Determine the (x, y) coordinate at the center of the cell enclosing the given text.  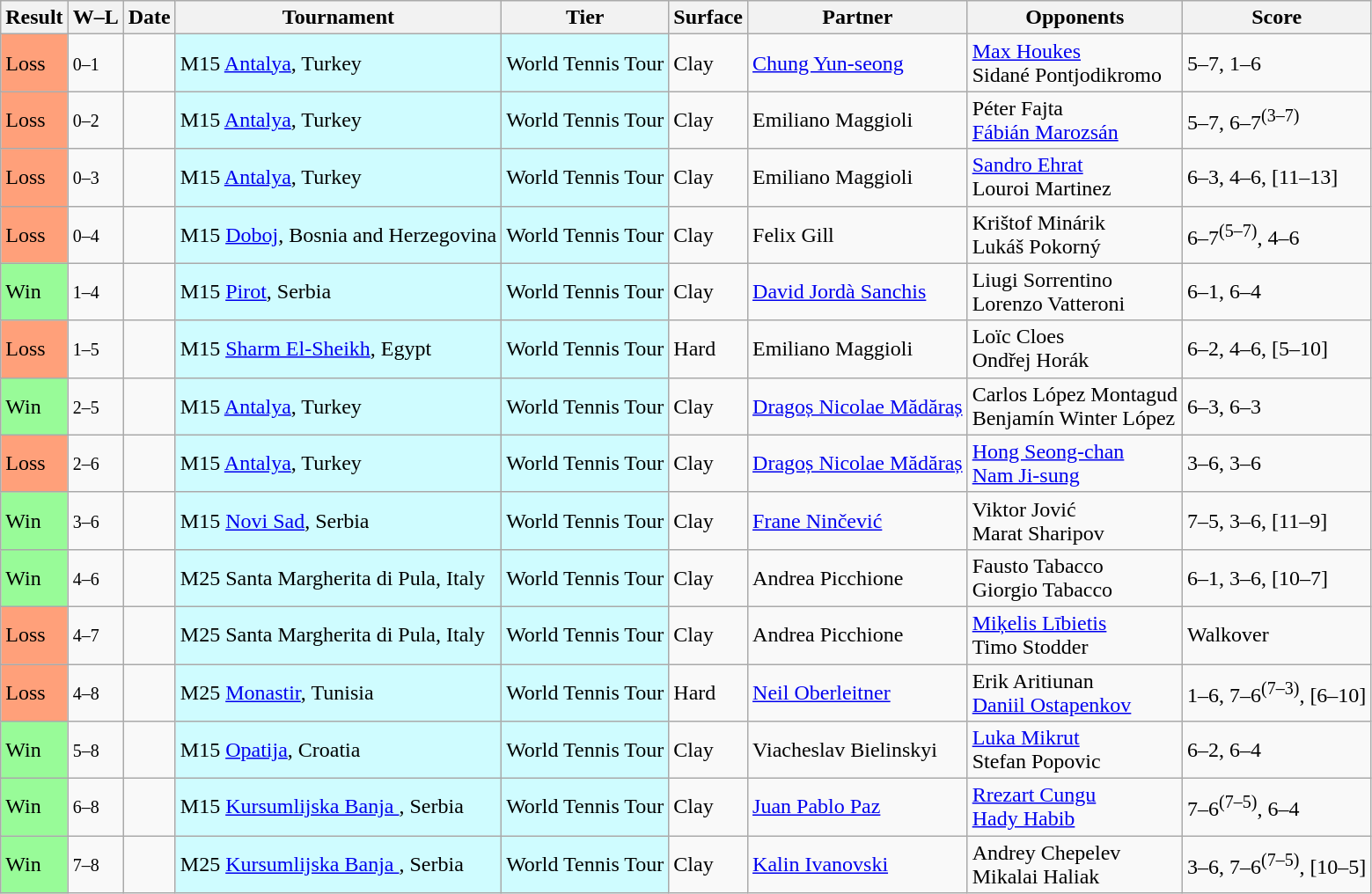
Neil Oberleitner (858, 692)
Kalin Ivanovski (858, 864)
Frane Ninčević (858, 521)
Partner (858, 18)
5–8 (95, 750)
Péter Fajta Fábián Marozsán (1075, 120)
1–5 (95, 348)
Juan Pablo Paz (858, 808)
Rrezart Cungu Hady Habib (1075, 808)
7–6(7–5), 6–4 (1277, 808)
2–6 (95, 463)
5–7, 6–7(3–7) (1277, 120)
4–7 (95, 635)
Hong Seong-chan Nam Ji-sung (1075, 463)
1–4 (95, 292)
Walkover (1277, 635)
Sandro Ehrat Louroi Martinez (1075, 178)
Tier (585, 18)
Viktor Jović Marat Sharipov (1075, 521)
Luka Mikrut Stefan Popovic (1075, 750)
Miķelis Lībietis Timo Stodder (1075, 635)
Liugi Sorrentino Lorenzo Vatteroni (1075, 292)
David Jordà Sanchis (858, 292)
Fausto Tabacco Giorgio Tabacco (1075, 577)
6–2, 4–6, [5–10] (1277, 348)
Chung Yun-seong (858, 63)
Date (150, 18)
Andrey Chepelev Mikalai Haliak (1075, 864)
Surface (708, 18)
3–6 (95, 521)
6–2, 6–4 (1277, 750)
6–8 (95, 808)
Viacheslav Bielinskyi (858, 750)
0–1 (95, 63)
0–2 (95, 120)
M15 Sharm El-Sheikh, Egypt (338, 348)
M15 Doboj, Bosnia and Herzegovina (338, 234)
Loïc Cloes Ondřej Horák (1075, 348)
M15 Pirot, Serbia (338, 292)
M15 Kursumlijska Banja , Serbia (338, 808)
Opponents (1075, 18)
6–7(5–7), 4–6 (1277, 234)
Result (34, 18)
Krištof Minárik Lukáš Pokorný (1075, 234)
M25 Monastir, Tunisia (338, 692)
7–5, 3–6, [11–9] (1277, 521)
4–6 (95, 577)
Carlos López Montagud Benjamín Winter López (1075, 407)
M15 Novi Sad, Serbia (338, 521)
Felix Gill (858, 234)
Max Houkes Sidané Pontjodikromo (1075, 63)
3–6, 7–6(7–5), [10–5] (1277, 864)
6–3, 4–6, [11–13] (1277, 178)
6–1, 6–4 (1277, 292)
W–L (95, 18)
6–3, 6–3 (1277, 407)
M15 Opatija, Croatia (338, 750)
7–8 (95, 864)
0–4 (95, 234)
Erik Aritiunan Daniil Ostapenkov (1075, 692)
4–8 (95, 692)
0–3 (95, 178)
2–5 (95, 407)
6–1, 3–6, [10–7] (1277, 577)
Tournament (338, 18)
M25 Kursumlijska Banja , Serbia (338, 864)
5–7, 1–6 (1277, 63)
Score (1277, 18)
3–6, 3–6 (1277, 463)
1–6, 7–6(7–3), [6–10] (1277, 692)
